Provide the [X, Y] coordinate of the cell's center where the given text is located.  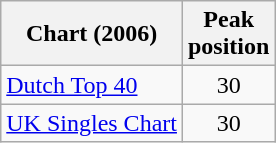
Dutch Top 40 [92, 85]
Peakposition [228, 34]
Chart (2006) [92, 34]
UK Singles Chart [92, 123]
